Extract the [X, Y] coordinate from the center of the cell holding the provided text.  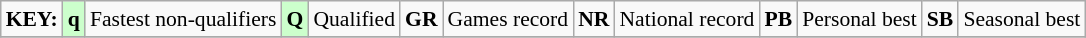
Fastest non-qualifiers [184, 19]
National record [686, 19]
q [74, 19]
GR [422, 19]
PB [778, 19]
Q [294, 19]
Qualified [354, 19]
KEY: [32, 19]
Games record [508, 19]
SB [940, 19]
Personal best [860, 19]
NR [594, 19]
Seasonal best [1022, 19]
